Search for the cell housing the specified text and yield its [X, Y] center coordinate. 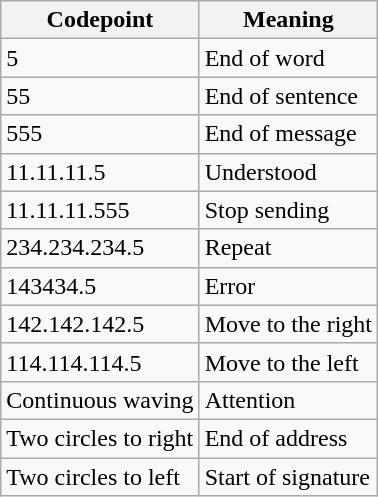
234.234.234.5 [100, 248]
Repeat [288, 248]
Attention [288, 400]
Move to the left [288, 362]
142.142.142.5 [100, 324]
55 [100, 96]
End of address [288, 438]
Move to the right [288, 324]
Stop sending [288, 210]
114.114.114.5 [100, 362]
11.11.11.555 [100, 210]
Two circles to right [100, 438]
End of sentence [288, 96]
Meaning [288, 20]
End of word [288, 58]
End of message [288, 134]
Understood [288, 172]
Continuous waving [100, 400]
143434.5 [100, 286]
Codepoint [100, 20]
Start of signature [288, 477]
5 [100, 58]
Error [288, 286]
555 [100, 134]
11.11.11.5 [100, 172]
Two circles to left [100, 477]
